Return [X, Y] of the center of cell containing provided text 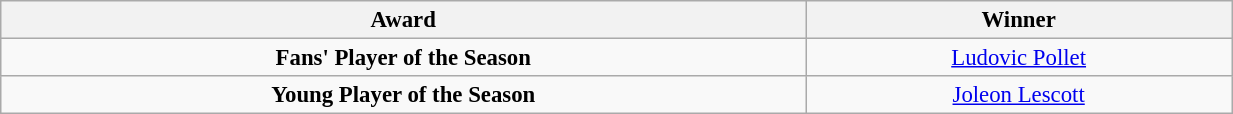
Award [404, 20]
Young Player of the Season [404, 95]
Winner [1019, 20]
Fans' Player of the Season [404, 58]
Ludovic Pollet [1019, 58]
Joleon Lescott [1019, 95]
